Provide the [X, Y] coordinate of the cell's center where the given text is located.  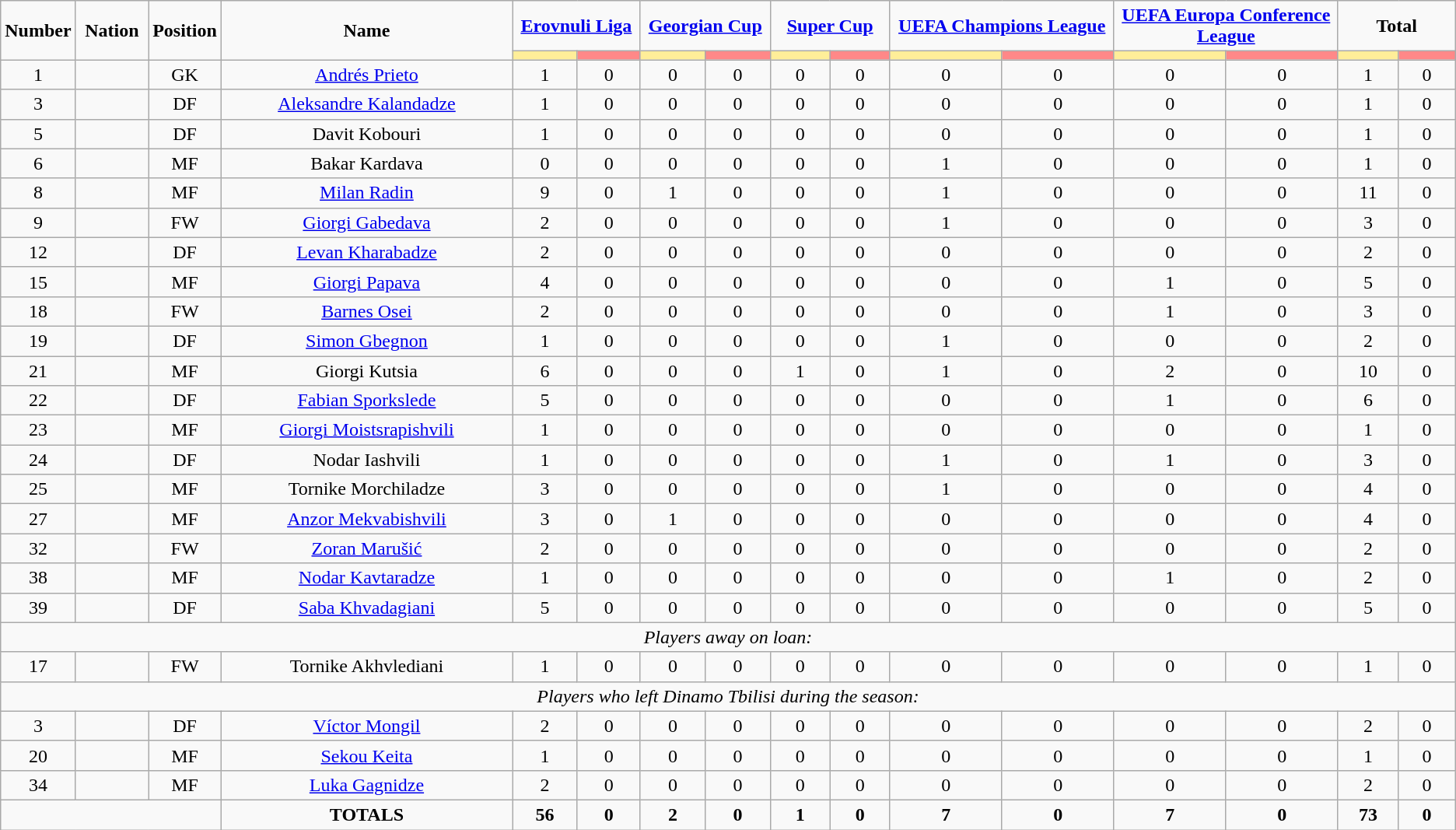
10 [1368, 371]
Barnes Osei [366, 311]
Levan Kharabadze [366, 252]
19 [38, 341]
Erovnuli Liga [576, 26]
Position [185, 30]
Luka Gagnidze [366, 785]
Aleksandre Kalandadze [366, 104]
38 [38, 578]
17 [38, 667]
27 [38, 519]
Nation [112, 30]
Saba Khvadagiani [366, 608]
20 [38, 755]
Andrés Prieto [366, 75]
32 [38, 548]
Giorgi Kutsia [366, 371]
23 [38, 430]
GK [185, 75]
11 [1368, 193]
Nodar Iashvili [366, 460]
Number [38, 30]
TOTALS [366, 814]
UEFA Europa Conference League [1226, 26]
Super Cup [830, 26]
Total [1397, 26]
Simon Gbegnon [366, 341]
39 [38, 608]
Tornike Akhvlediani [366, 667]
UEFA Champions League [1002, 26]
Players who left Dinamo Tbilisi during the season: [728, 696]
Nodar Kavtaradze [366, 578]
Giorgi Gabedava [366, 222]
8 [38, 193]
Zoran Marušić [366, 548]
Fabian Sporkslede [366, 401]
73 [1368, 814]
18 [38, 311]
34 [38, 785]
Víctor Mongil [366, 726]
Milan Radin [366, 193]
21 [38, 371]
Georgian Cup [705, 26]
Bakar Kardava [366, 163]
24 [38, 460]
Giorgi Papava [366, 282]
22 [38, 401]
Tornike Morchiladze [366, 489]
12 [38, 252]
Sekou Keita [366, 755]
56 [544, 814]
Anzor Mekvabishvili [366, 519]
25 [38, 489]
Davit Kobouri [366, 134]
15 [38, 282]
Players away on loan: [728, 637]
Name [366, 30]
Giorgi Moistsrapishvili [366, 430]
